Scan for the cell matching the given text and deliver its (X, Y) coordinate at center. 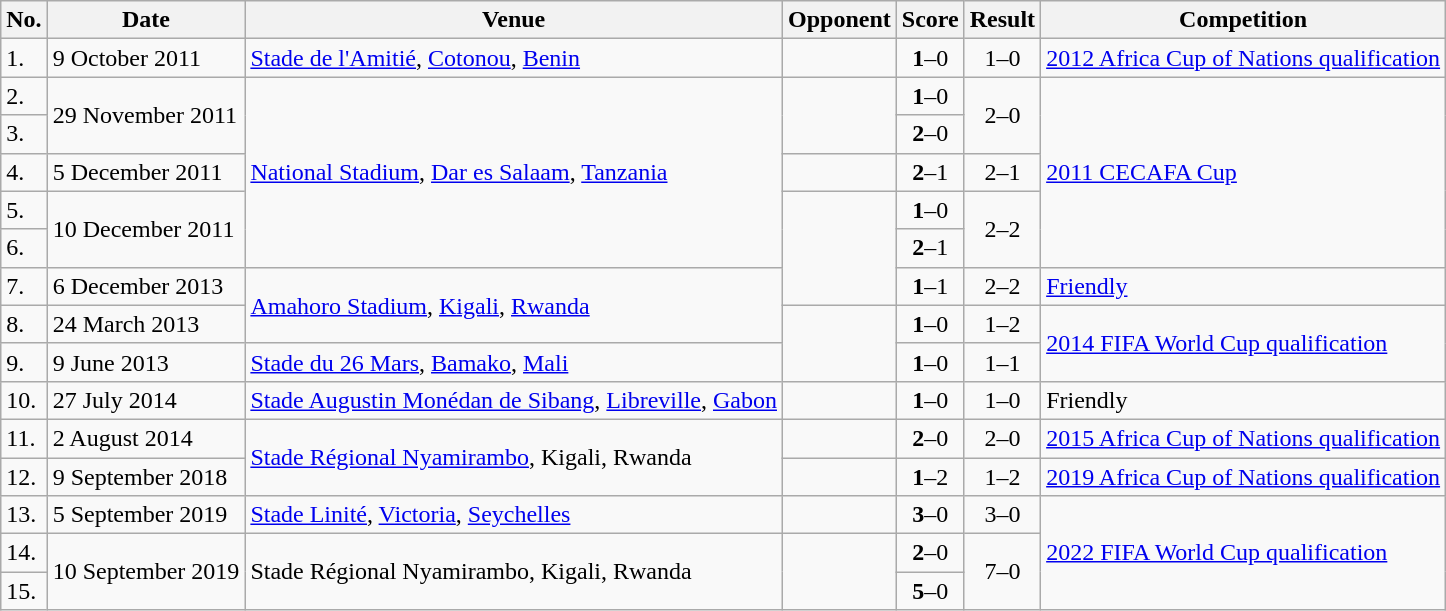
National Stadium, Dar es Salaam, Tanzania (514, 172)
10 December 2011 (146, 229)
Result (1002, 20)
9 October 2011 (146, 58)
2011 CECAFA Cup (1244, 172)
Opponent (840, 20)
27 July 2014 (146, 400)
2. (24, 96)
15. (24, 591)
Date (146, 20)
Venue (514, 20)
2022 FIFA World Cup qualification (1244, 553)
13. (24, 515)
5–0 (930, 591)
7–0 (1002, 572)
1. (24, 58)
5 December 2011 (146, 172)
2014 FIFA World Cup qualification (1244, 343)
7. (24, 286)
2015 Africa Cup of Nations qualification (1244, 438)
2019 Africa Cup of Nations qualification (1244, 477)
29 November 2011 (146, 115)
5. (24, 210)
2012 Africa Cup of Nations qualification (1244, 58)
6. (24, 248)
10. (24, 400)
11. (24, 438)
5 September 2019 (146, 515)
No. (24, 20)
9 June 2013 (146, 362)
Competition (1244, 20)
3. (24, 134)
2 August 2014 (146, 438)
10 September 2019 (146, 572)
9. (24, 362)
Score (930, 20)
6 December 2013 (146, 286)
Stade Linité, Victoria, Seychelles (514, 515)
Stade de l'Amitié, Cotonou, Benin (514, 58)
9 September 2018 (146, 477)
Amahoro Stadium, Kigali, Rwanda (514, 305)
8. (24, 324)
14. (24, 553)
24 March 2013 (146, 324)
Stade du 26 Mars, Bamako, Mali (514, 362)
12. (24, 477)
Stade Augustin Monédan de Sibang, Libreville, Gabon (514, 400)
4. (24, 172)
